From the cell containing the given text, extract its center point as (X, Y) coordinate. 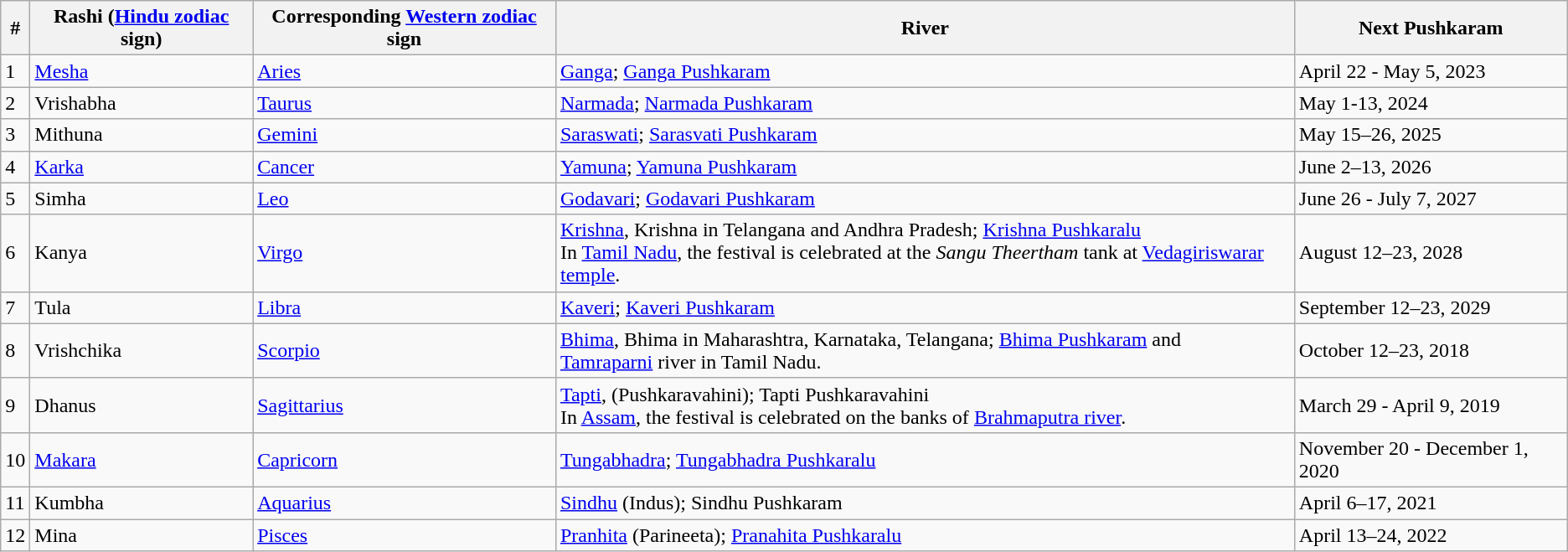
Corresponding Western zodiac sign (405, 28)
Yamuna; Yamuna Pushkaram (925, 167)
Leo (405, 199)
August 12–23, 2028 (1431, 253)
November 20 - December 1, 2020 (1431, 459)
May 1-13, 2024 (1431, 103)
# (15, 28)
2 (15, 103)
Virgo (405, 253)
8 (15, 350)
Dhanus (142, 405)
October 12–23, 2018 (1431, 350)
Makara (142, 459)
March 29 - April 9, 2019 (1431, 405)
Capricorn (405, 459)
June 2–13, 2026 (1431, 167)
Pisces (405, 535)
5 (15, 199)
Kanya (142, 253)
7 (15, 307)
Libra (405, 307)
Saraswati; Sarasvati Pushkaram (925, 135)
June 26 - July 7, 2027 (1431, 199)
12 (15, 535)
Simha (142, 199)
Taurus (405, 103)
Scorpio (405, 350)
Pranhita (Parineeta); Pranahita Pushkaralu (925, 535)
September 12–23, 2029 (1431, 307)
Cancer (405, 167)
6 (15, 253)
Tula (142, 307)
1 (15, 71)
11 (15, 503)
Kaveri; Kaveri Pushkaram (925, 307)
April 22 - May 5, 2023 (1431, 71)
Next Pushkaram (1431, 28)
Rashi (Hindu zodiac sign) (142, 28)
Aquarius (405, 503)
Ganga; Ganga Pushkaram (925, 71)
Tungabhadra; Tungabhadra Pushkaralu (925, 459)
Narmada; Narmada Pushkaram (925, 103)
3 (15, 135)
Karka (142, 167)
Sindhu (Indus); Sindhu Pushkaram (925, 503)
9 (15, 405)
Vrishabha (142, 103)
Sagittarius (405, 405)
April 6–17, 2021 (1431, 503)
Mesha (142, 71)
Bhima, Bhima in Maharashtra, Karnataka, Telangana; Bhima Pushkaram andTamraparni river in Tamil Nadu. (925, 350)
4 (15, 167)
Gemini (405, 135)
Aries (405, 71)
River (925, 28)
10 (15, 459)
Vrishchika (142, 350)
Tapti, (Pushkaravahini); Tapti PushkaravahiniIn Assam, the festival is celebrated on the banks of Brahmaputra river. (925, 405)
Godavari; Godavari Pushkaram (925, 199)
Kumbha (142, 503)
Mithuna (142, 135)
May 15–26, 2025 (1431, 135)
April 13–24, 2022 (1431, 535)
Mina (142, 535)
